Locate the cell with the specified text and output its (x, y) center coordinate. 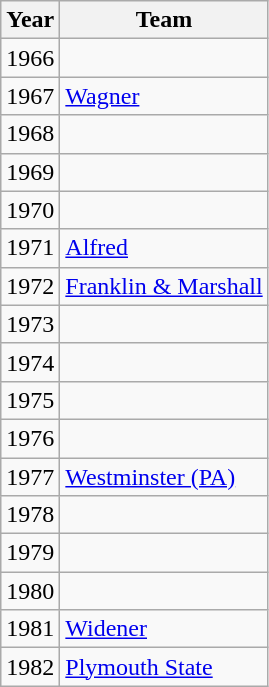
1982 (30, 667)
Year (30, 20)
Franklin & Marshall (164, 286)
1976 (30, 438)
1979 (30, 553)
Westminster (PA) (164, 477)
Widener (164, 629)
1975 (30, 400)
1968 (30, 134)
1970 (30, 210)
1978 (30, 515)
1971 (30, 248)
1969 (30, 172)
Team (164, 20)
1981 (30, 629)
1972 (30, 286)
1967 (30, 96)
Wagner (164, 96)
1980 (30, 591)
1973 (30, 324)
Alfred (164, 248)
1977 (30, 477)
Plymouth State (164, 667)
1966 (30, 58)
1974 (30, 362)
